Pinpoint the cell where the given text exists, returning its [X, Y] midpoint coordinate. 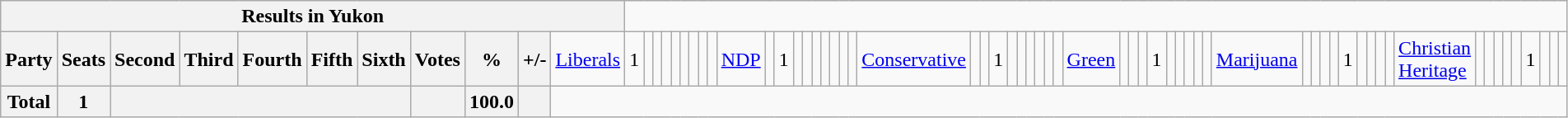
Votes [437, 59]
Seats [83, 59]
Results in Yukon [313, 17]
Green [1091, 59]
Sixth [384, 59]
Total [29, 101]
Liberals [588, 59]
Conservative [914, 59]
Second [145, 59]
% [491, 59]
Third [209, 59]
Party [29, 59]
Fourth [272, 59]
+/- [535, 59]
Christian Heritage [1435, 59]
NDP [741, 59]
Fifth [332, 59]
100.0 [491, 101]
Marijuana [1257, 59]
